Determine the [X, Y] coordinate at the center of the cell enclosing the given text.  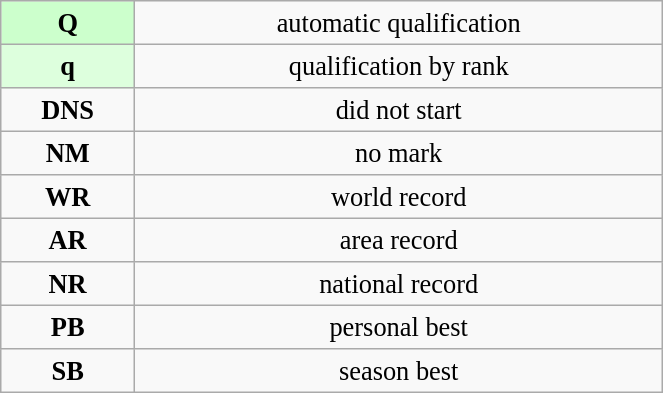
NM [68, 153]
q [68, 66]
area record [399, 240]
AR [68, 240]
DNS [68, 109]
automatic qualification [399, 22]
world record [399, 197]
NR [68, 284]
did not start [399, 109]
Q [68, 22]
personal best [399, 327]
no mark [399, 153]
season best [399, 371]
WR [68, 197]
qualification by rank [399, 66]
SB [68, 371]
PB [68, 327]
national record [399, 284]
